Capture the cell that displays the provided text and extract its (x, y) central coordinate. 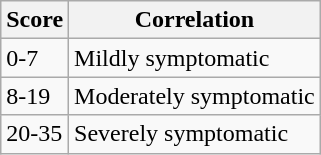
Correlation (195, 20)
8-19 (35, 96)
Mildly symptomatic (195, 58)
0-7 (35, 58)
Severely symptomatic (195, 134)
20-35 (35, 134)
Moderately symptomatic (195, 96)
Score (35, 20)
